Pinpoint the cell where the given text exists, returning its (x, y) midpoint coordinate. 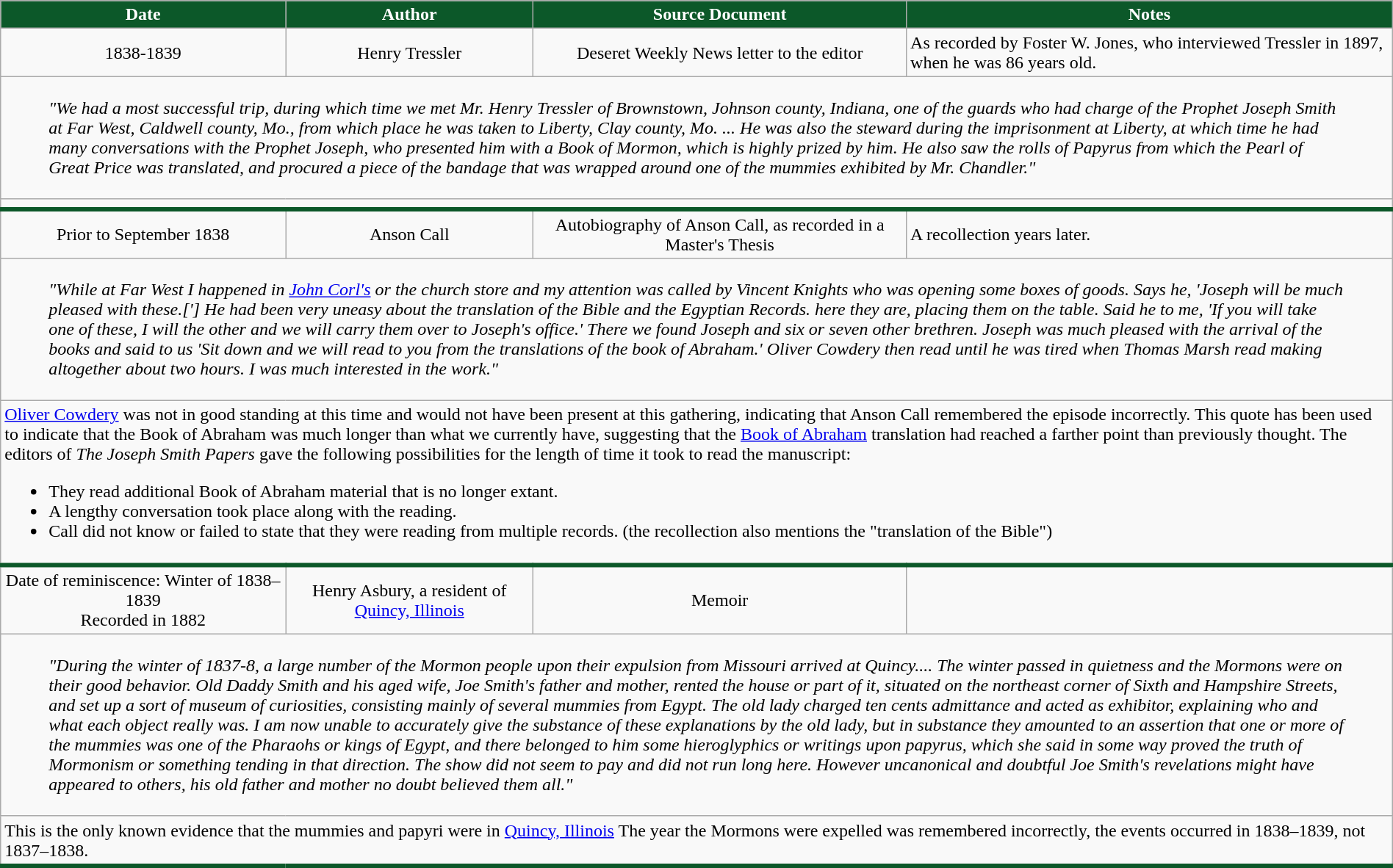
Deseret Weekly News letter to the editor (720, 53)
Anson Call (410, 234)
Prior to September 1838 (143, 234)
Notes (1150, 15)
Source Document (720, 15)
Date (143, 15)
Henry Asbury, a resident of Quincy, Illinois (410, 599)
Date of reminiscence: Winter of 1838–1839Recorded in 1882 (143, 599)
Henry Tressler (410, 53)
Author (410, 15)
As recorded by Foster W. Jones, who interviewed Tressler in 1897, when he was 86 years old. (1150, 53)
A recollection years later. (1150, 234)
Memoir (720, 599)
1838-1839 (143, 53)
Autobiography of Anson Call, as recorded in a Master's Thesis (720, 234)
